Search for the cell housing the specified text and yield its [X, Y] center coordinate. 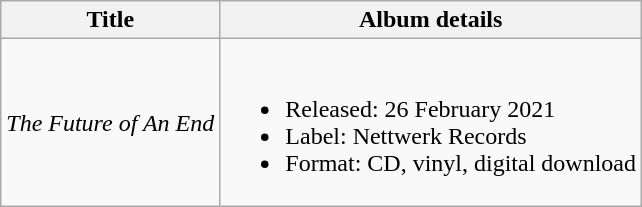
Released: 26 February 2021Label: Nettwerk RecordsFormat: CD, vinyl, digital download [431, 122]
Album details [431, 20]
The Future of An End [110, 122]
Title [110, 20]
